Pinpoint the cell where the given text exists, returning its [x, y] midpoint coordinate. 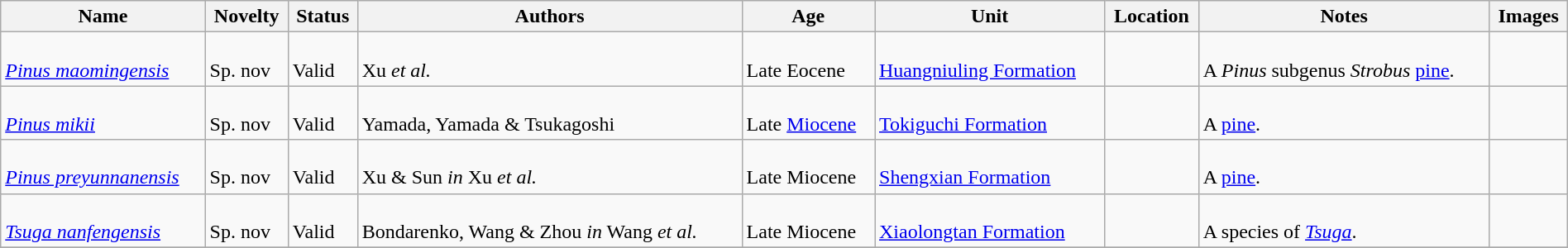
Bondarenko, Wang & Zhou in Wang et al. [549, 220]
Age [808, 17]
Tokiguchi Formation [990, 112]
Status [323, 17]
Xiaolongtan Formation [990, 220]
Xu & Sun in Xu et al. [549, 167]
Late Eocene [808, 60]
Xu et al. [549, 60]
Pinus preyunnanensis [103, 167]
A Pinus subgenus Strobus pine. [1344, 60]
Images [1528, 17]
Shengxian Formation [990, 167]
Location [1152, 17]
Unit [990, 17]
Pinus mikii [103, 112]
Yamada, Yamada & Tsukagoshi [549, 112]
Name [103, 17]
Authors [549, 17]
Huangniuling Formation [990, 60]
Pinus maomingensis [103, 60]
Tsuga nanfengensis [103, 220]
A species of Tsuga. [1344, 220]
Notes [1344, 17]
Novelty [246, 17]
